Pinpoint the cell where the given text exists, returning its (x, y) midpoint coordinate. 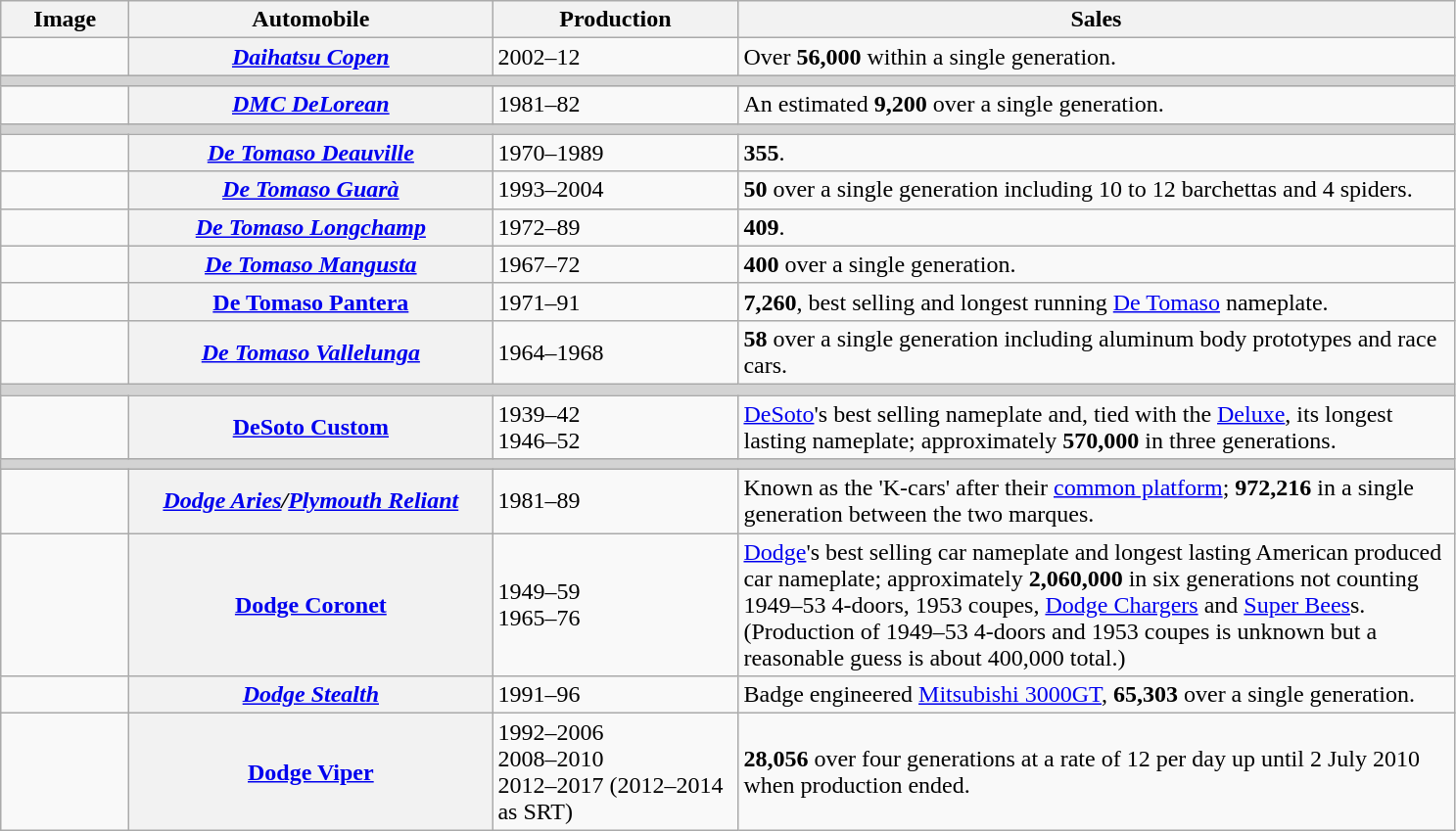
1981–82 (615, 105)
1992–20062008–20102012–2017 (2012–2014 as SRT) (615, 771)
1971–91 (615, 301)
De Tomaso Vallelunga (311, 352)
409. (1097, 227)
1964–1968 (615, 352)
1970–1989 (615, 153)
Daihatsu Copen (311, 57)
58 over a single generation including aluminum body prototypes and race cars. (1097, 352)
1991–96 (615, 695)
An estimated 9,200 over a single generation. (1097, 105)
De Tomaso Mangusta (311, 264)
355. (1097, 153)
Image (65, 20)
1993–2004 (615, 190)
Dodge Viper (311, 771)
1967–72 (615, 264)
DMC DeLorean (311, 105)
Dodge Aries/Plymouth Reliant (311, 501)
1939–421946–52 (615, 427)
Dodge Stealth (311, 695)
De Tomaso Longchamp (311, 227)
DeSoto Custom (311, 427)
De Tomaso Deauville (311, 153)
Dodge Coronet (311, 605)
Badge engineered Mitsubishi 3000GT, 65,303 over a single generation. (1097, 695)
Production (615, 20)
Automobile (311, 20)
2002–12 (615, 57)
DeSoto's best selling nameplate and, tied with the Deluxe, its longest lasting nameplate; approximately 570,000 in three generations. (1097, 427)
50 over a single generation including 10 to 12 barchettas and 4 spiders. (1097, 190)
De Tomaso Guarà (311, 190)
7,260, best selling and longest running De Tomaso nameplate. (1097, 301)
28,056 over four generations at a rate of 12 per day up until 2 July 2010 when production ended. (1097, 771)
Known as the 'K-cars' after their common platform; 972,216 in a single generation between the two marques. (1097, 501)
1949–591965–76 (615, 605)
400 over a single generation. (1097, 264)
De Tomaso Pantera (311, 301)
1981–89 (615, 501)
Sales (1097, 20)
1972–89 (615, 227)
Over 56,000 within a single generation. (1097, 57)
